Capture the cell that displays the provided text and extract its [x, y] central coordinate. 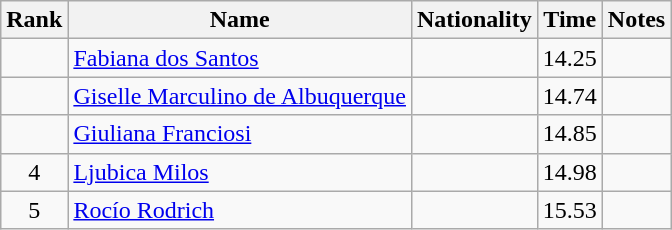
Time [570, 20]
Name [240, 20]
14.85 [570, 134]
5 [34, 210]
Rocío Rodrich [240, 210]
Giselle Marculino de Albuquerque [240, 96]
Nationality [474, 20]
Giuliana Franciosi [240, 134]
Rank [34, 20]
14.98 [570, 172]
4 [34, 172]
Notes [636, 20]
Ljubica Milos [240, 172]
15.53 [570, 210]
14.74 [570, 96]
14.25 [570, 58]
Fabiana dos Santos [240, 58]
